Identify which cell holds the provided text, then report its (x, y) central coordinate. 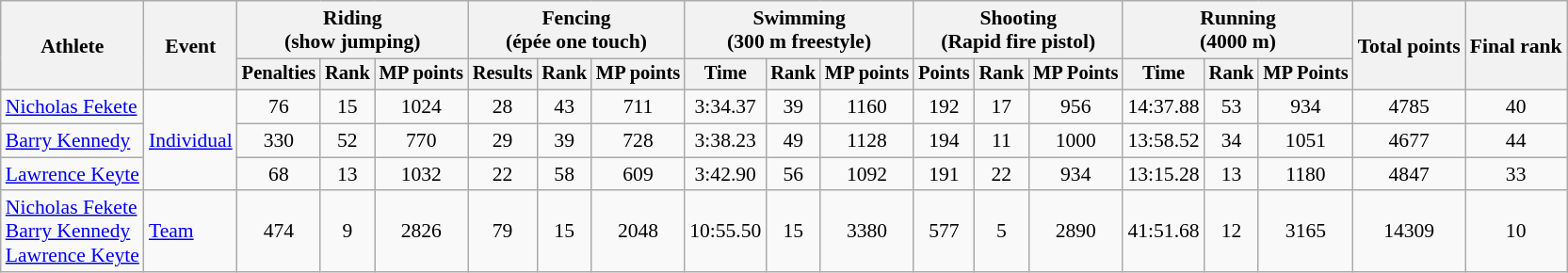
Fencing(épée one touch) (576, 30)
474 (279, 232)
49 (793, 141)
3380 (866, 232)
2826 (422, 232)
1024 (422, 107)
13:58.52 (1163, 141)
Final rank (1516, 45)
14:37.88 (1163, 107)
Lawrence Keyte (73, 174)
Individual (190, 141)
2048 (639, 232)
17 (1002, 107)
68 (279, 174)
Total points (1409, 45)
44 (1516, 141)
56 (793, 174)
28 (503, 107)
Points (944, 74)
194 (944, 141)
53 (1232, 107)
Team (190, 232)
1128 (866, 141)
728 (639, 141)
Athlete (73, 45)
191 (944, 174)
Penalties (279, 74)
711 (639, 107)
1160 (866, 107)
40 (1516, 107)
Shooting(Rapid fire pistol) (1018, 30)
52 (348, 141)
14309 (1409, 232)
1000 (1075, 141)
43 (564, 107)
3165 (1305, 232)
2890 (1075, 232)
5 (1002, 232)
10:55.50 (725, 232)
79 (503, 232)
3:34.37 (725, 107)
29 (503, 141)
9 (348, 232)
76 (279, 107)
3:42.90 (725, 174)
1180 (1305, 174)
330 (279, 141)
41:51.68 (1163, 232)
192 (944, 107)
33 (1516, 174)
11 (1002, 141)
4785 (1409, 107)
Running(4000 m) (1237, 30)
4677 (1409, 141)
1092 (866, 174)
1051 (1305, 141)
12 (1232, 232)
3:38.23 (725, 141)
956 (1075, 107)
609 (639, 174)
Nicholas FeketeBarry KennedyLawrence Keyte (73, 232)
Barry Kennedy (73, 141)
577 (944, 232)
Nicholas Fekete (73, 107)
10 (1516, 232)
4847 (1409, 174)
34 (1232, 141)
13:15.28 (1163, 174)
770 (422, 141)
Swimming(300 m freestyle) (799, 30)
Riding(show jumping) (352, 30)
1032 (422, 174)
Results (503, 74)
Event (190, 45)
58 (564, 174)
